Provide the [X, Y] coordinate of the cell's center where the given text is located.  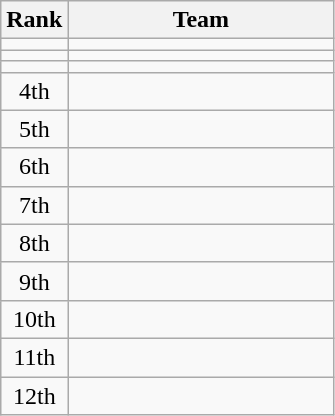
Team [201, 20]
11th [34, 357]
12th [34, 395]
8th [34, 243]
10th [34, 319]
Rank [34, 20]
6th [34, 167]
7th [34, 205]
9th [34, 281]
4th [34, 91]
5th [34, 129]
